Determine the (X, Y) coordinate at the center of the cell enclosing the given text.  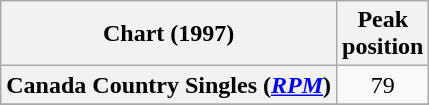
Peakposition (383, 34)
Chart (1997) (169, 34)
79 (383, 85)
Canada Country Singles (RPM) (169, 85)
